From the cell containing the given text, extract its center point as (x, y) coordinate. 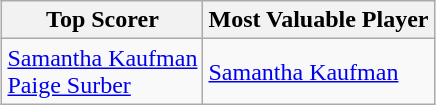
Most Valuable Player (318, 20)
Samantha Kaufman Paige Surber (102, 72)
Top Scorer (102, 20)
Samantha Kaufman (318, 72)
